Determine the (x, y) coordinate at the center of the cell enclosing the given text.  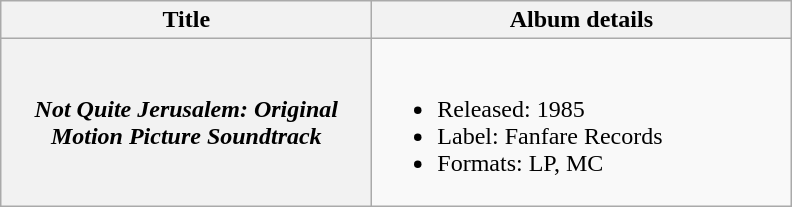
Not Quite Jerusalem: Original Motion Picture Soundtrack (186, 122)
Title (186, 20)
Album details (582, 20)
Released: 1985Label: Fanfare RecordsFormats: LP, MC (582, 122)
